Identify which cell holds the provided text, then report its [X, Y] central coordinate. 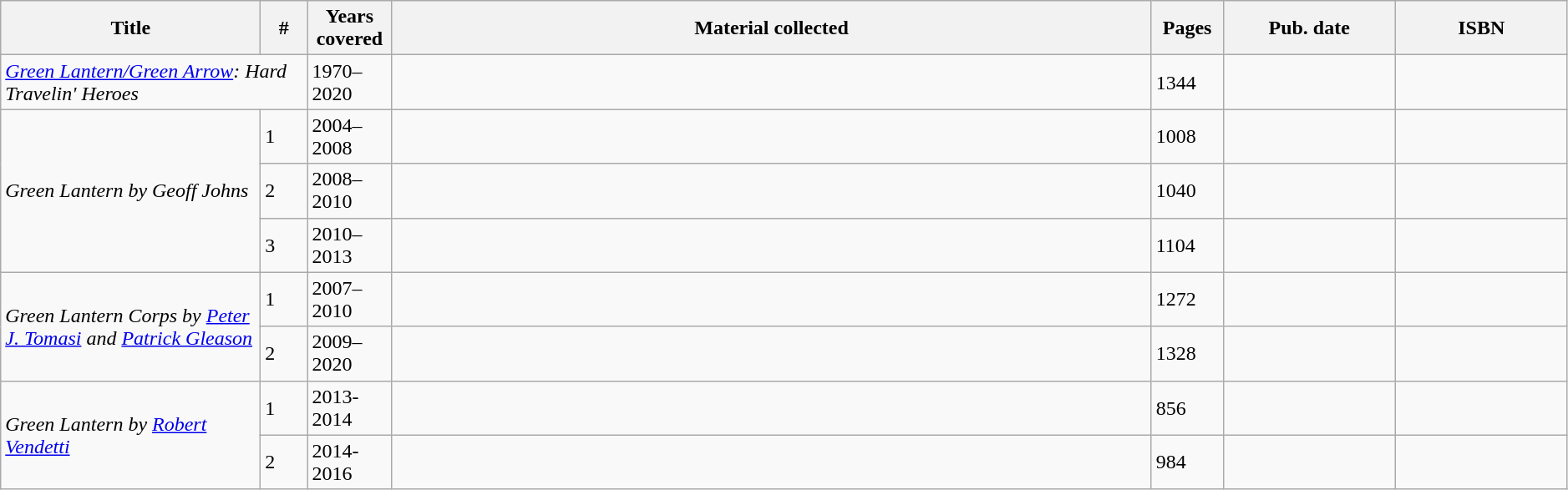
2004–2008 [349, 137]
ISBN [1481, 28]
2009–2020 [349, 354]
1040 [1187, 190]
1344 [1187, 82]
2014-2016 [349, 462]
Pub. date [1309, 28]
2013-2014 [349, 407]
984 [1187, 462]
1104 [1187, 245]
Title [130, 28]
1970–2020 [349, 82]
856 [1187, 407]
Pages [1187, 28]
Green Lantern/Green Arrow: Hard Travelin' Heroes [154, 82]
Green Lantern Corps by Peter J. Tomasi and Patrick Gleason [130, 326]
Green Lantern by Geoff Johns [130, 190]
2007–2010 [349, 299]
1272 [1187, 299]
# [284, 28]
3 [284, 245]
1008 [1187, 137]
Material collected [772, 28]
Years covered [349, 28]
2010–2013 [349, 245]
1328 [1187, 354]
2008–2010 [349, 190]
Green Lantern by Robert Vendetti [130, 435]
